Search for the cell housing the specified text and yield its (X, Y) center coordinate. 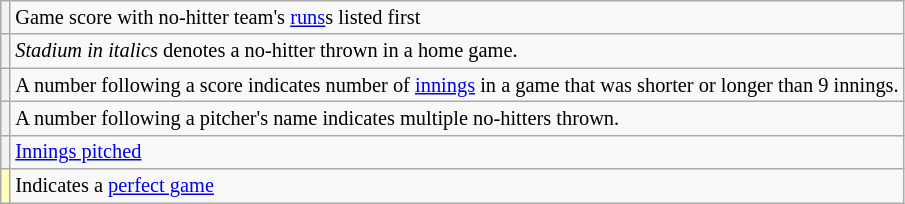
Stadium in italics denotes a no-hitter thrown in a home game. (456, 51)
Game score with no-hitter team's runss listed first (456, 17)
Innings pitched (456, 152)
Indicates a perfect game (456, 186)
A number following a score indicates number of innings in a game that was shorter or longer than 9 innings. (456, 85)
A number following a pitcher's name indicates multiple no-hitters thrown. (456, 118)
